Identify which cell holds the provided text, then report its (x, y) central coordinate. 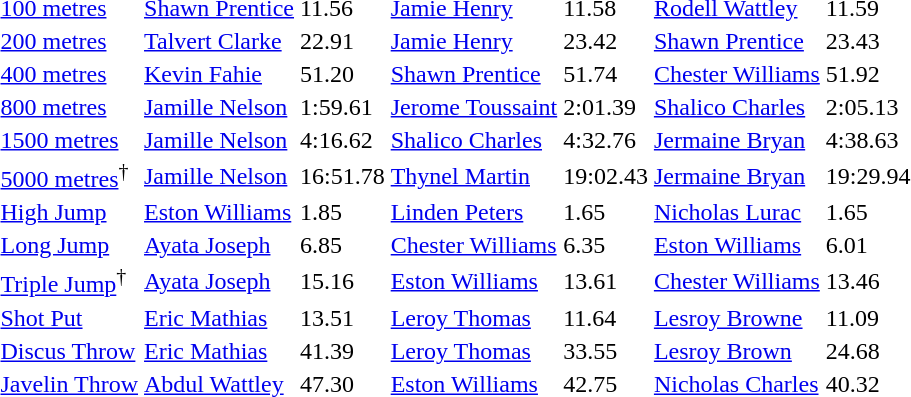
1.65 (606, 212)
Kevin Fahie (220, 74)
13.61 (606, 281)
2:01.39 (606, 107)
19:02.43 (606, 176)
16:51.78 (343, 176)
6.35 (606, 245)
4:16.62 (343, 140)
33.55 (606, 351)
6.85 (343, 245)
Thynel Martin (474, 176)
Talvert Clarke (220, 41)
Lesroy Brown (736, 351)
13.51 (343, 318)
23.42 (606, 41)
15.16 (343, 281)
41.39 (343, 351)
Linden Peters (474, 212)
11.64 (606, 318)
51.74 (606, 74)
Nicholas Lurac (736, 212)
22.91 (343, 41)
4:32.76 (606, 140)
51.20 (343, 74)
Jamie Henry (474, 41)
Jerome Toussaint (474, 107)
Lesroy Browne (736, 318)
1:59.61 (343, 107)
1.85 (343, 212)
